Capture the cell that displays the provided text and extract its (x, y) central coordinate. 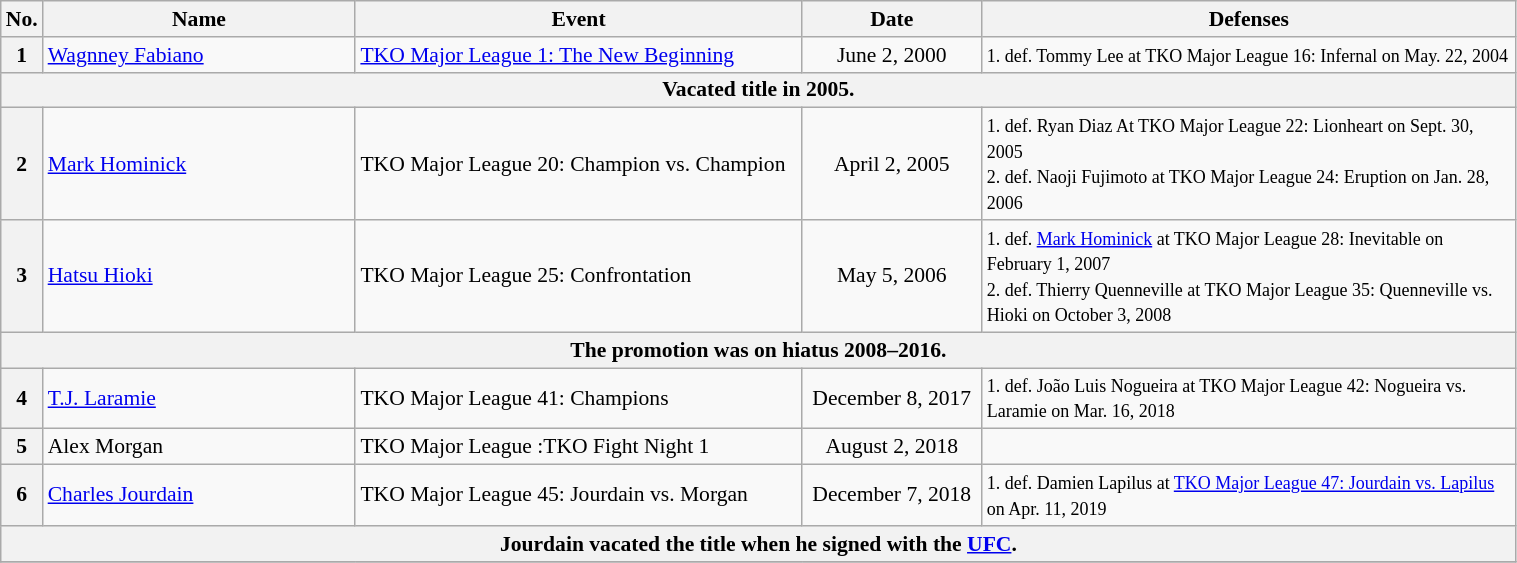
3 (22, 276)
TKO Major League 45: Jourdain vs. Morgan (578, 496)
Jourdain vacated the title when he signed with the UFC. (758, 544)
1. def. Tommy Lee at TKO Major League 16: Infernal on May. 22, 2004 (1249, 55)
June 2, 2000 (892, 55)
1 (22, 55)
1. def. João Luis Nogueira at TKO Major League 42: Nogueira vs. Laramie on Mar. 16, 2018 (1249, 398)
Hatsu Hioki (200, 276)
5 (22, 447)
1. def. Ryan Diaz At TKO Major League 22: Lionheart on Sept. 30, 2005 2. def. Naoji Fujimoto at TKO Major League 24: Eruption on Jan. 28, 2006 (1249, 164)
T.J. Laramie (200, 398)
Wagnney Fabiano (200, 55)
Date (892, 19)
No. (22, 19)
TKO Major League 1: The New Beginning (578, 55)
Vacated title in 2005. (758, 90)
TKO Major League :TKO Fight Night 1 (578, 447)
Name (200, 19)
Alex Morgan (200, 447)
TKO Major League 20: Champion vs. Champion (578, 164)
Mark Hominick (200, 164)
TKO Major League 41: Champions (578, 398)
The promotion was on hiatus 2008–2016. (758, 350)
Charles Jourdain (200, 496)
Event (578, 19)
2 (22, 164)
December 7, 2018 (892, 496)
Defenses (1249, 19)
1. def. Damien Lapilus at TKO Major League 47: Jourdain vs. Lapilus on Apr. 11, 2019 (1249, 496)
May 5, 2006 (892, 276)
6 (22, 496)
April 2, 2005 (892, 164)
August 2, 2018 (892, 447)
4 (22, 398)
TKO Major League 25: Confrontation (578, 276)
December 8, 2017 (892, 398)
